For the text-containing cell, return its midpoint in (x, y) coordinate format. 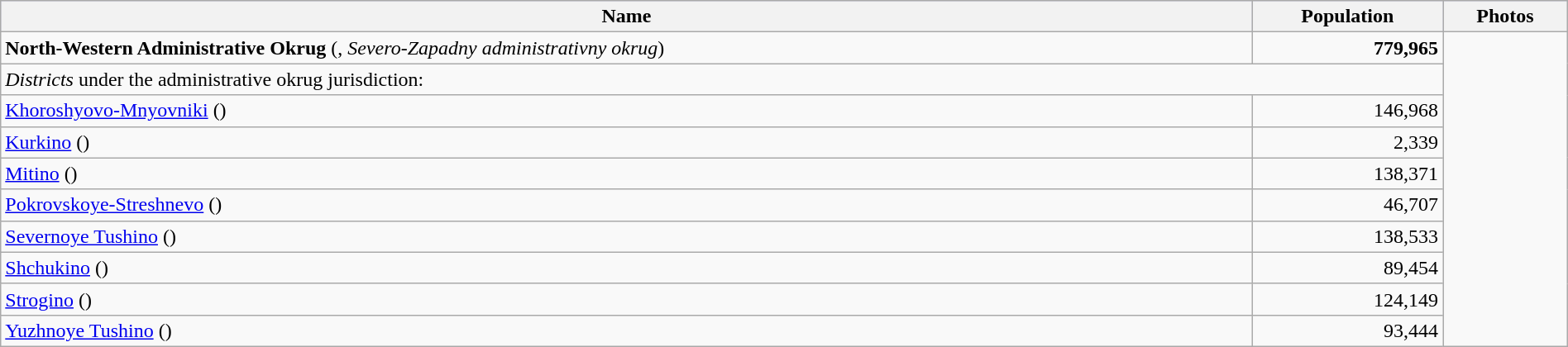
146,968 (1348, 111)
Districts under the administrative okrug jurisdiction: (722, 79)
Severnoye Tushino () (627, 236)
Khoroshyovo-Mnyovniki () (627, 111)
89,454 (1348, 268)
North-Western Administrative Okrug (, Severo-Zapadny administrativny okrug) (627, 48)
Population (1348, 17)
779,965 (1348, 48)
Mitino () (627, 173)
93,444 (1348, 330)
46,707 (1348, 205)
138,533 (1348, 236)
Pokrovskoye-Streshnevo () (627, 205)
Strogino () (627, 299)
Yuzhnoye Tushino () (627, 330)
2,339 (1348, 142)
Kurkino () (627, 142)
124,149 (1348, 299)
Photos (1505, 17)
138,371 (1348, 173)
Name (627, 17)
Shchukino () (627, 268)
